Return (X, Y) of the center of cell containing provided text 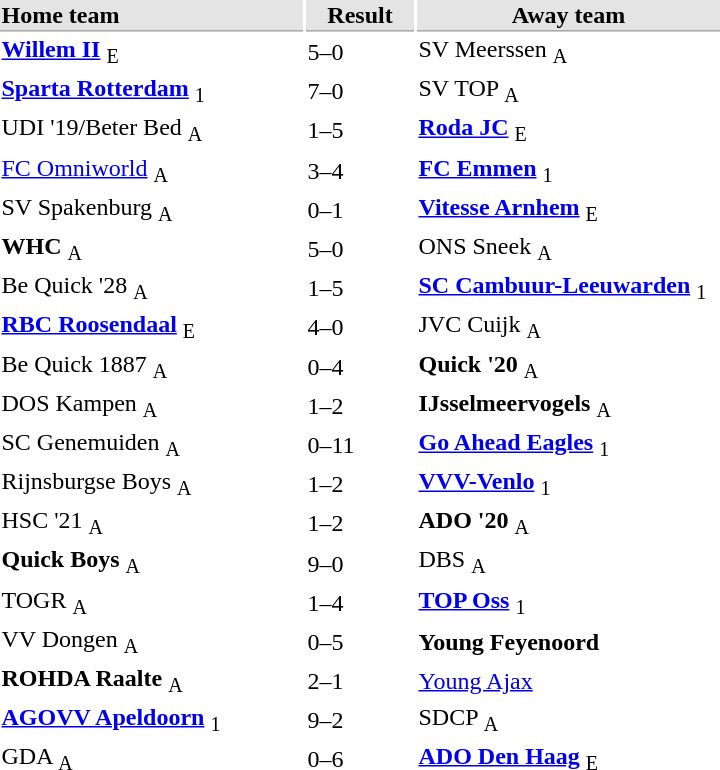
Be Quick 1887 A (152, 367)
0–11 (360, 445)
Vitesse Arnhem E (568, 210)
4–0 (360, 327)
TOGR A (152, 602)
SV Meerssen A (568, 52)
Rijnsburgse Boys A (152, 485)
Young Ajax (568, 681)
WHC A (152, 249)
0–4 (360, 367)
Sparta Rotterdam 1 (152, 92)
7–0 (360, 92)
SDCP A (568, 720)
Young Feyenoord (568, 642)
SV Spakenburg A (152, 210)
SC Cambuur-Leeuwarden 1 (568, 288)
TOP Oss 1 (568, 602)
DBS A (568, 563)
Home team (152, 16)
Be Quick '28 A (152, 288)
FC Emmen 1 (568, 170)
9–2 (360, 720)
Roda JC E (568, 131)
3–4 (360, 170)
Willem II E (152, 52)
Quick '20 A (568, 367)
UDI '19/Beter Bed A (152, 131)
DOS Kampen A (152, 406)
Quick Boys A (152, 563)
IJsselmeervogels A (568, 406)
Go Ahead Eagles 1 (568, 445)
SV TOP A (568, 92)
VV Dongen A (152, 642)
0–1 (360, 210)
SC Genemuiden A (152, 445)
VVV-Venlo 1 (568, 485)
HSC '21 A (152, 524)
Away team (568, 16)
9–0 (360, 563)
ADO '20 A (568, 524)
1–4 (360, 602)
2–1 (360, 681)
RBC Roosendaal E (152, 327)
AGOVV Apeldoorn 1 (152, 720)
Result (360, 16)
ROHDA Raalte A (152, 681)
ONS Sneek A (568, 249)
0–5 (360, 642)
FC Omniworld A (152, 170)
JVC Cuijk A (568, 327)
